Find where the given text appears and provide that cell's center as (x, y) coordinate. 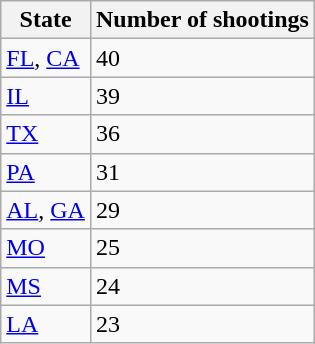
MS (46, 286)
31 (202, 172)
39 (202, 96)
FL, CA (46, 58)
IL (46, 96)
State (46, 20)
TX (46, 134)
AL, GA (46, 210)
LA (46, 324)
25 (202, 248)
24 (202, 286)
36 (202, 134)
23 (202, 324)
40 (202, 58)
29 (202, 210)
MO (46, 248)
PA (46, 172)
Number of shootings (202, 20)
